Scan for the cell matching the given text and deliver its (X, Y) coordinate at center. 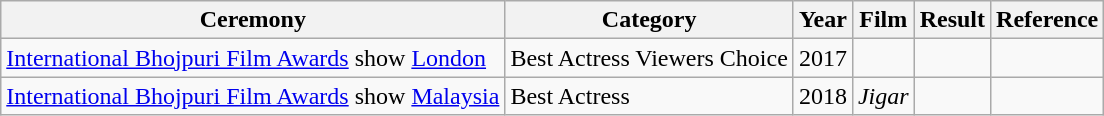
2018 (822, 96)
Ceremony (253, 20)
2017 (822, 58)
Best Actress Viewers Choice (649, 58)
Result (952, 20)
International Bhojpuri Film Awards show London (253, 58)
Jigar (883, 96)
International Bhojpuri Film Awards show Malaysia (253, 96)
Category (649, 20)
Year (822, 20)
Best Actress (649, 96)
Reference (1048, 20)
Film (883, 20)
